Identify which cell holds the provided text, then report its (X, Y) central coordinate. 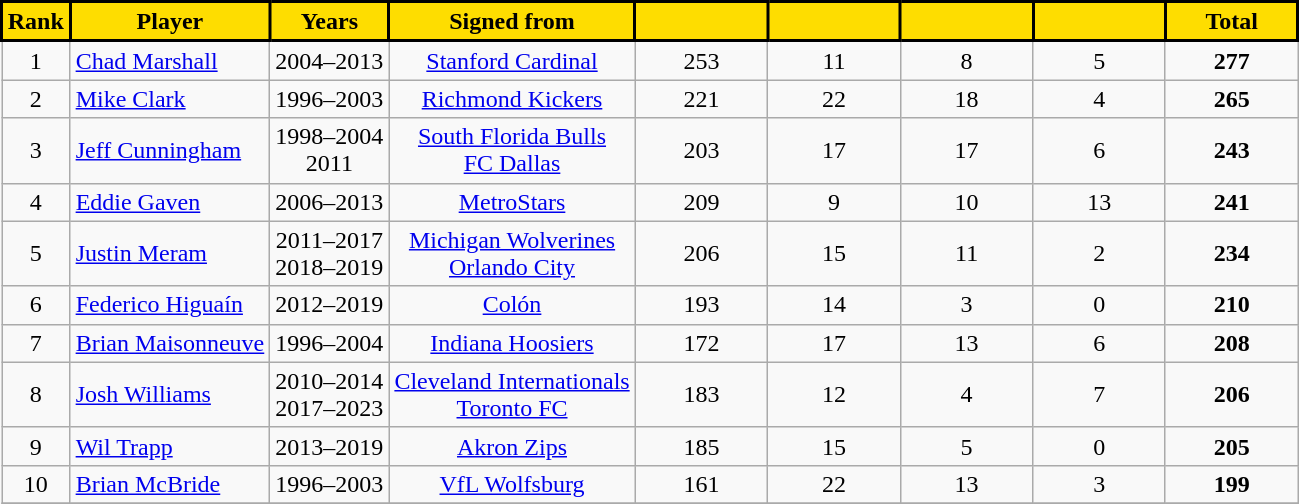
MetroStars (512, 202)
234 (1232, 254)
209 (702, 202)
Jeff Cunningham (170, 150)
Signed from (512, 22)
161 (702, 484)
1998–20042011 (330, 150)
Player (170, 22)
172 (702, 343)
Federico Higuaín (170, 305)
2010–2014 2017–2023 (330, 394)
243 (1232, 150)
VfL Wolfsburg (512, 484)
253 (702, 60)
18 (966, 99)
Eddie Gaven (170, 202)
2013–2019 (330, 446)
2004–2013 (330, 60)
210 (1232, 305)
12 (834, 394)
199 (1232, 484)
2011–20172018–2019 (330, 254)
1996–2004 (330, 343)
Chad Marshall (170, 60)
Years (330, 22)
Total (1232, 22)
14 (834, 305)
Brian Maisonneuve (170, 343)
265 (1232, 99)
Richmond Kickers (512, 99)
Mike Clark (170, 99)
2006–2013 (330, 202)
183 (702, 394)
193 (702, 305)
203 (702, 150)
Akron Zips (512, 446)
Indiana Hoosiers (512, 343)
241 (1232, 202)
South Florida BullsFC Dallas (512, 150)
208 (1232, 343)
221 (702, 99)
277 (1232, 60)
Brian McBride (170, 484)
2012–2019 (330, 305)
1 (36, 60)
Stanford Cardinal (512, 60)
Wil Trapp (170, 446)
Cleveland InternationalsToronto FC (512, 394)
185 (702, 446)
Josh Williams (170, 394)
Colón (512, 305)
205 (1232, 446)
Justin Meram (170, 254)
Rank (36, 22)
Michigan WolverinesOrlando City (512, 254)
